Return (x, y) of the center of cell containing provided text 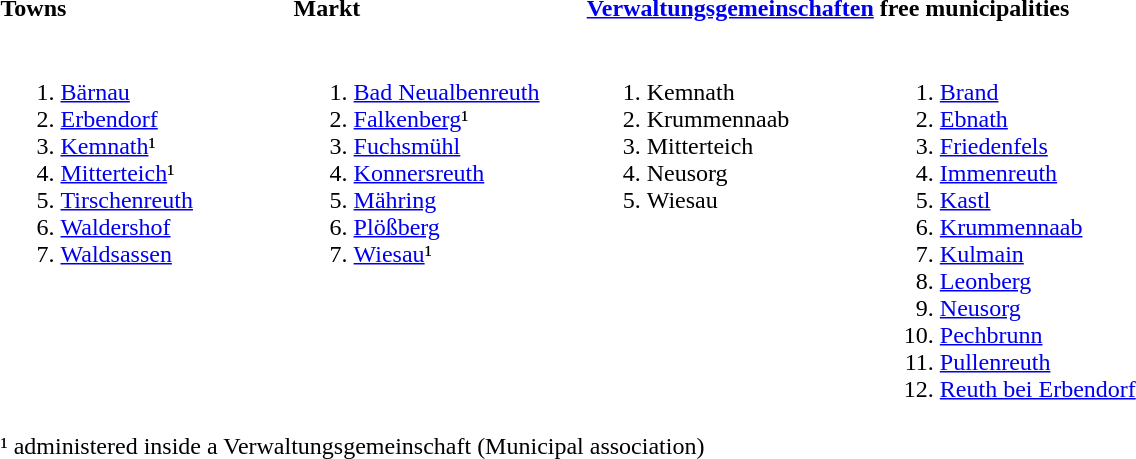
KemnathKrummennaabMitterteichNeusorgWiesau (730, 227)
Bad NeualbenreuthFalkenberg¹FuchsmühlKonnersreuthMähringPlößbergWiesau¹ (437, 227)
